Pinpoint the cell where the given text exists, returning its [X, Y] midpoint coordinate. 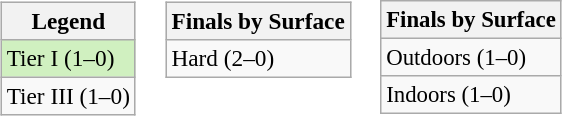
Indoors (1–0) [471, 95]
Legend [68, 21]
Outdoors (1–0) [471, 58]
Tier I (1–0) [68, 58]
Tier III (1–0) [68, 96]
Hard (2–0) [258, 58]
